From the cell containing the given text, extract its center point as (X, Y) coordinate. 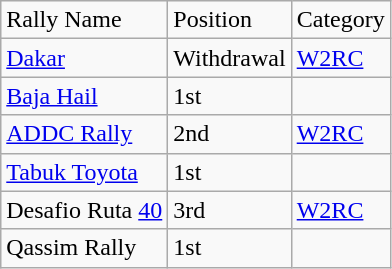
Dakar (84, 58)
Rally Name (84, 20)
Qassim Rally (84, 248)
Desafio Ruta 40 (84, 210)
Withdrawal (230, 58)
Position (230, 20)
3rd (230, 210)
Baja Hail (84, 96)
Tabuk Toyota (84, 172)
ADDC Rally (84, 134)
2nd (230, 134)
Category (340, 20)
